Pinpoint the cell where the given text exists, returning its [x, y] midpoint coordinate. 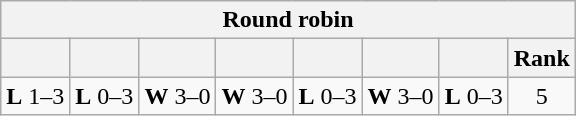
L 1–3 [36, 96]
Round robin [288, 20]
Rank [542, 58]
5 [542, 96]
